From the cell containing the given text, extract its center point as (x, y) coordinate. 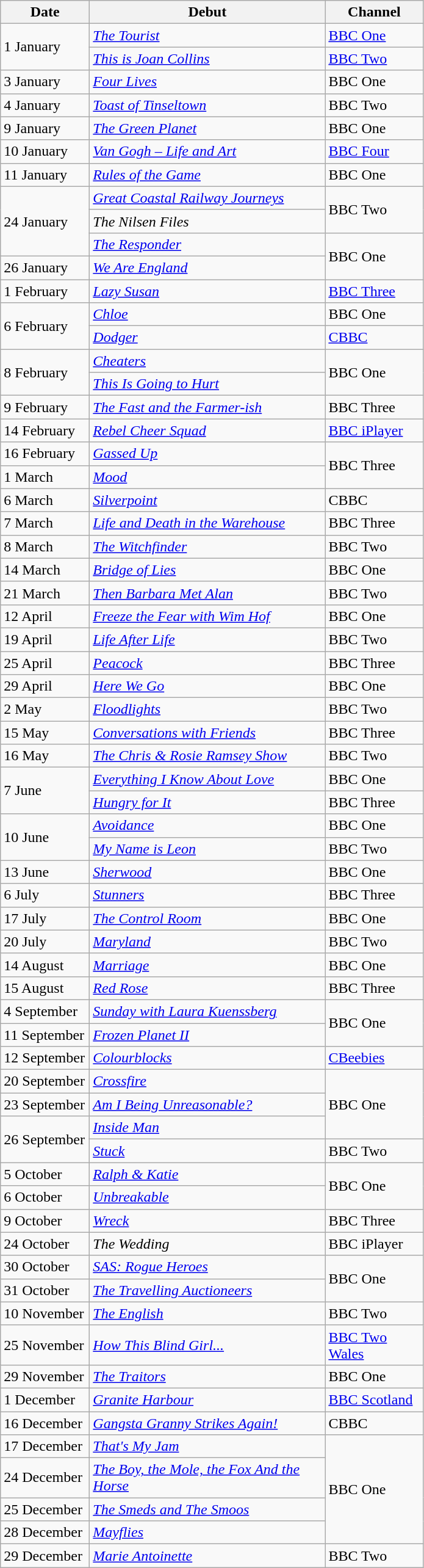
Debut (207, 12)
15 May (45, 733)
Silverpoint (207, 500)
Great Coastal Railway Journeys (207, 198)
Floodlights (207, 710)
12 September (45, 1058)
13 June (45, 872)
Hungry for It (207, 802)
Unbreakable (207, 1197)
Inside Man (207, 1128)
Gangsta Granny Strikes Again! (207, 1423)
25 December (45, 1509)
Gassed Up (207, 454)
28 December (45, 1533)
1 January (45, 47)
30 October (45, 1267)
2 May (45, 710)
Peacock (207, 662)
7 June (45, 791)
10 November (45, 1313)
Cheaters (207, 361)
10 June (45, 837)
4 January (45, 105)
My Name is Leon (207, 849)
The Chris & Rosie Ramsey Show (207, 756)
The Traitors (207, 1376)
Crossfire (207, 1081)
10 January (45, 151)
1 March (45, 477)
20 July (45, 942)
Rules of the Game (207, 175)
Toast of Tinseltown (207, 105)
Frozen Planet II (207, 1035)
The Tourist (207, 35)
24 January (45, 221)
12 April (45, 616)
15 August (45, 988)
4 September (45, 1011)
26 January (45, 267)
That's My Jam (207, 1446)
Conversations with Friends (207, 733)
25 November (45, 1345)
The Responder (207, 244)
3 January (45, 82)
BBC Two Wales (375, 1345)
Chloe (207, 314)
We Are England (207, 267)
Granite Harbour (207, 1399)
Stunners (207, 895)
21 March (45, 593)
Everything I Know About Love (207, 779)
The Nilsen Files (207, 221)
Four Lives (207, 82)
14 February (45, 430)
Mayflies (207, 1533)
19 April (45, 639)
Marriage (207, 965)
16 February (45, 454)
Marie Antoinette (207, 1556)
29 November (45, 1376)
Dodger (207, 338)
17 July (45, 918)
Channel (375, 12)
Sunday with Laura Kuenssberg (207, 1011)
Colourblocks (207, 1058)
7 March (45, 523)
The Travelling Auctioneers (207, 1290)
8 February (45, 372)
This Is Going to Hurt (207, 384)
14 August (45, 965)
26 September (45, 1139)
20 September (45, 1081)
The Green Planet (207, 128)
Then Barbara Met Alan (207, 593)
Lazy Susan (207, 291)
Wreck (207, 1221)
How This Blind Girl... (207, 1345)
6 February (45, 326)
16 May (45, 756)
This is Joan Collins (207, 59)
Avoidance (207, 826)
The Witchfinder (207, 546)
Van Gogh – Life and Art (207, 151)
1 February (45, 291)
Life After Life (207, 639)
Sherwood (207, 872)
The Smeds and The Smoos (207, 1509)
SAS: Rogue Heroes (207, 1267)
24 October (45, 1244)
31 October (45, 1290)
Bridge of Lies (207, 570)
The Boy, the Mole, the Fox And the Horse (207, 1478)
11 January (45, 175)
14 March (45, 570)
Life and Death in the Warehouse (207, 523)
The Control Room (207, 918)
The Fast and the Farmer-ish (207, 407)
1 December (45, 1399)
11 September (45, 1035)
BBC Four (375, 151)
9 January (45, 128)
The English (207, 1313)
Am I Being Unreasonable? (207, 1105)
Freeze the Fear with Wim Hof (207, 616)
Stuck (207, 1151)
Here We Go (207, 686)
The Wedding (207, 1244)
17 December (45, 1446)
Rebel Cheer Squad (207, 430)
Ralph & Katie (207, 1174)
23 September (45, 1105)
6 July (45, 895)
24 December (45, 1478)
9 October (45, 1221)
29 December (45, 1556)
Date (45, 12)
6 October (45, 1197)
Red Rose (207, 988)
Mood (207, 477)
8 March (45, 546)
Maryland (207, 942)
6 March (45, 500)
9 February (45, 407)
5 October (45, 1174)
CBeebies (375, 1058)
BBC Scotland (375, 1399)
25 April (45, 662)
29 April (45, 686)
16 December (45, 1423)
